Return the [x, y] coordinate for the center point of the cell that contains the specified text.  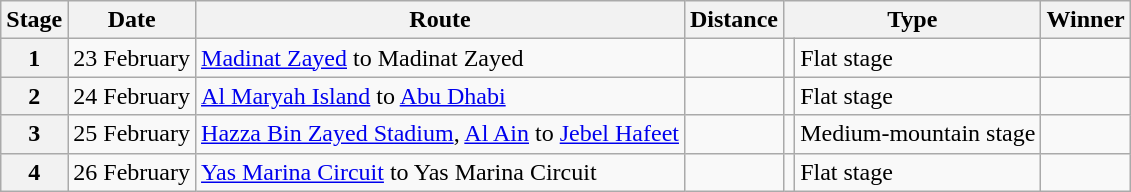
Route [440, 20]
Hazza Bin Zayed Stadium, Al Ain to Jebel Hafeet [440, 134]
Stage [34, 20]
24 February [132, 96]
Yas Marina Circuit to Yas Marina Circuit [440, 172]
Type [912, 20]
Madinat Zayed to Madinat Zayed [440, 58]
Distance [734, 20]
Winner [1086, 20]
Al Maryah Island to Abu Dhabi [440, 96]
Date [132, 20]
3 [34, 134]
2 [34, 96]
23 February [132, 58]
Medium-mountain stage [918, 134]
26 February [132, 172]
25 February [132, 134]
1 [34, 58]
4 [34, 172]
